Return the (X, Y) coordinate for the center point of the cell that contains the specified text.  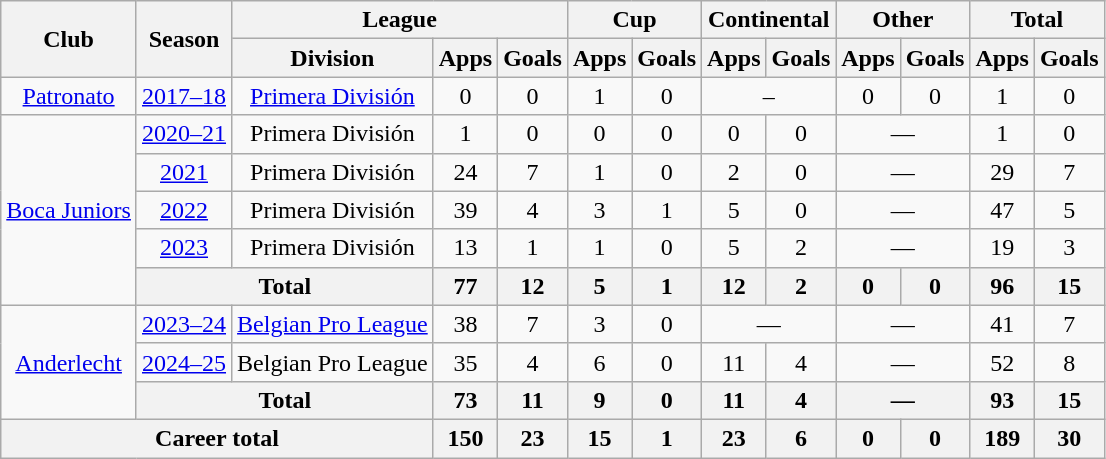
52 (1002, 362)
19 (1002, 248)
Division (333, 58)
– (769, 96)
39 (465, 210)
150 (465, 438)
2023 (184, 248)
41 (1002, 324)
93 (1002, 400)
96 (1002, 286)
8 (1069, 362)
Club (69, 39)
Continental (769, 20)
Cup (634, 20)
189 (1002, 438)
38 (465, 324)
Career total (217, 438)
Season (184, 39)
2024–25 (184, 362)
35 (465, 362)
Other (903, 20)
Anderlecht (69, 362)
2021 (184, 172)
Boca Juniors (69, 210)
2020–21 (184, 134)
73 (465, 400)
30 (1069, 438)
2022 (184, 210)
9 (599, 400)
29 (1002, 172)
77 (465, 286)
2017–18 (184, 96)
13 (465, 248)
24 (465, 172)
47 (1002, 210)
League (400, 20)
2023–24 (184, 324)
Patronato (69, 96)
